Find where the given text appears and provide that cell's center as [X, Y] coordinate. 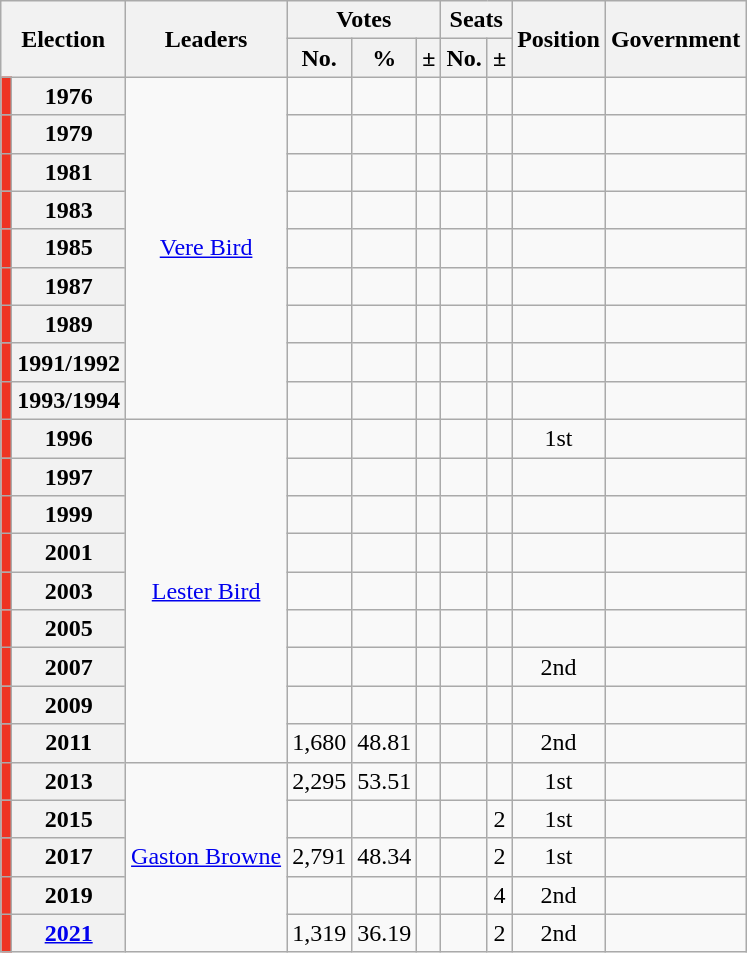
2001 [69, 553]
Vere Bird [206, 248]
2011 [69, 743]
Seats [476, 20]
2003 [69, 591]
4 [499, 895]
2015 [69, 819]
Election [64, 39]
53.51 [384, 781]
2021 [69, 933]
1,319 [320, 933]
2007 [69, 667]
36.19 [384, 933]
2,295 [320, 781]
1997 [69, 477]
2,791 [320, 857]
1979 [69, 134]
Government [675, 39]
1976 [69, 96]
2005 [69, 629]
2013 [69, 781]
48.81 [384, 743]
Leaders [206, 39]
1991/1992 [69, 362]
Position [559, 39]
1985 [69, 248]
Lester Bird [206, 590]
1981 [69, 172]
1,680 [320, 743]
2019 [69, 895]
2009 [69, 705]
1987 [69, 286]
1993/1994 [69, 400]
Votes [364, 20]
1999 [69, 515]
1983 [69, 210]
1996 [69, 438]
2017 [69, 857]
% [384, 58]
Gaston Browne [206, 857]
1989 [69, 324]
48.34 [384, 857]
